Search for the cell housing the specified text and yield its [x, y] center coordinate. 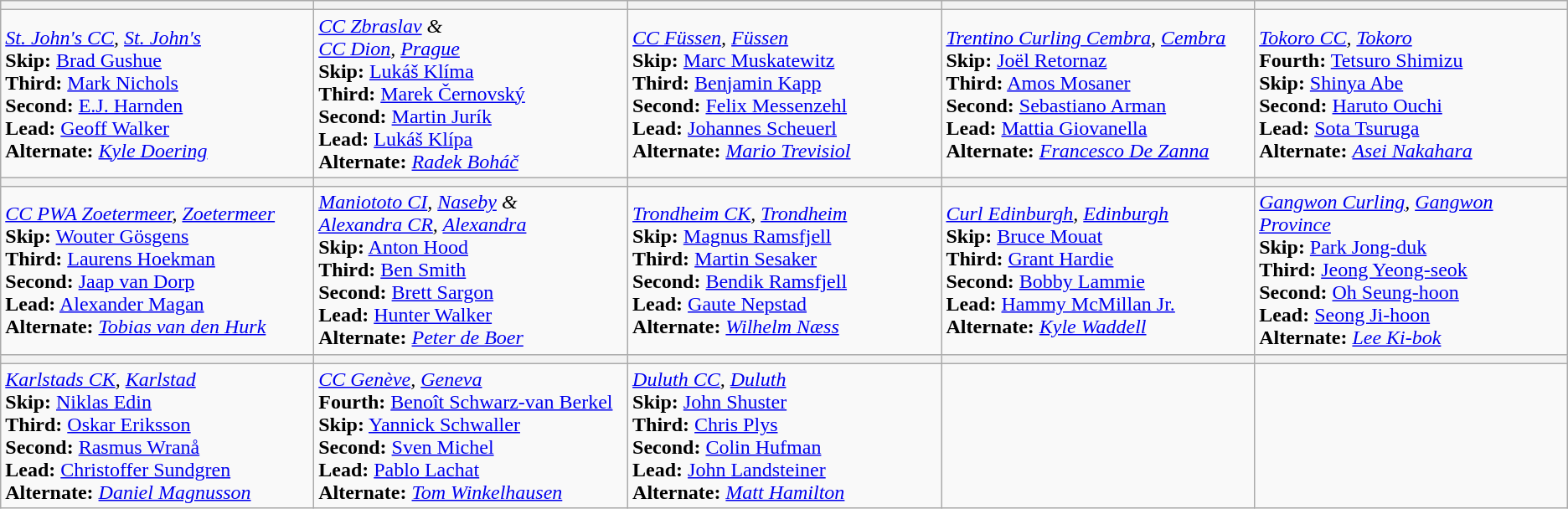
Trondheim CK, TrondheimSkip: Magnus Ramsfjell Third: Martin Sesaker Second: Bendik Ramsfjell Lead: Gaute Nepstad Alternate: Wilhelm Næss [785, 270]
Tokoro CC, TokoroFourth: Tetsuro Shimizu Skip: Shinya Abe Second: Haruto Ouchi Lead: Sota Tsuruga Alternate: Asei Nakahara [1411, 94]
CC Zbraslav & CC Dion, PragueSkip: Lukáš Klíma Third: Marek Černovský Second: Martin Jurík Lead: Lukáš Klípa Alternate: Radek Boháč [471, 94]
Maniototo CI, Naseby & Alexandra CR, AlexandraSkip: Anton Hood Third: Ben Smith Second: Brett Sargon Lead: Hunter Walker Alternate: Peter de Boer [471, 270]
Trentino Curling Cembra, CembraSkip: Joël Retornaz Third: Amos Mosaner Second: Sebastiano Arman Lead: Mattia Giovanella Alternate: Francesco De Zanna [1098, 94]
Gangwon Curling, Gangwon ProvinceSkip: Park Jong-duk Third: Jeong Yeong-seok Second: Oh Seung-hoon Lead: Seong Ji-hoon Alternate: Lee Ki-bok [1411, 270]
CC Füssen, FüssenSkip: Marc Muskatewitz Third: Benjamin Kapp Second: Felix Messenzehl Lead: Johannes Scheuerl Alternate: Mario Trevisiol [785, 94]
St. John's CC, St. John'sSkip: Brad Gushue Third: Mark Nichols Second: E.J. Harnden Lead: Geoff Walker Alternate: Kyle Doering [157, 94]
CC Genève, GenevaFourth: Benoît Schwarz-van Berkel Skip: Yannick Schwaller Second: Sven Michel Lead: Pablo Lachat Alternate: Tom Winkelhausen [471, 435]
Karlstads CK, KarlstadSkip: Niklas Edin Third: Oskar Eriksson Second: Rasmus Wranå Lead: Christoffer Sundgren Alternate: Daniel Magnusson [157, 435]
Curl Edinburgh, EdinburghSkip: Bruce Mouat Third: Grant Hardie Second: Bobby Lammie Lead: Hammy McMillan Jr. Alternate: Kyle Waddell [1098, 270]
CC PWA Zoetermeer, ZoetermeerSkip: Wouter Gösgens Third: Laurens Hoekman Second: Jaap van Dorp Lead: Alexander Magan Alternate: Tobias van den Hurk [157, 270]
Duluth CC, DuluthSkip: John Shuster Third: Chris Plys Second: Colin Hufman Lead: John Landsteiner Alternate: Matt Hamilton [785, 435]
